Return the [x, y] coordinate for the center point of the cell that contains the specified text.  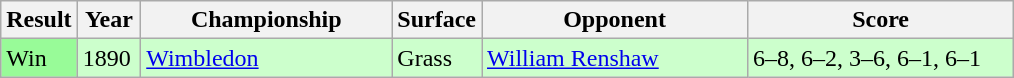
Wimbledon [266, 58]
Surface [437, 20]
William Renshaw [615, 58]
Result [39, 20]
Grass [437, 58]
1890 [109, 58]
Score [881, 20]
Year [109, 20]
Opponent [615, 20]
Win [39, 58]
6–8, 6–2, 3–6, 6–1, 6–1 [881, 58]
Championship [266, 20]
